Locate the cell with the specified text and output its [x, y] center coordinate. 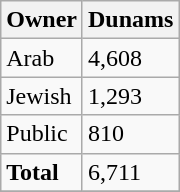
Dunams [130, 20]
Jewish [42, 96]
Owner [42, 20]
Total [42, 172]
Public [42, 134]
1,293 [130, 96]
6,711 [130, 172]
Arab [42, 58]
810 [130, 134]
4,608 [130, 58]
